Search for the cell housing the specified text and yield its (X, Y) center coordinate. 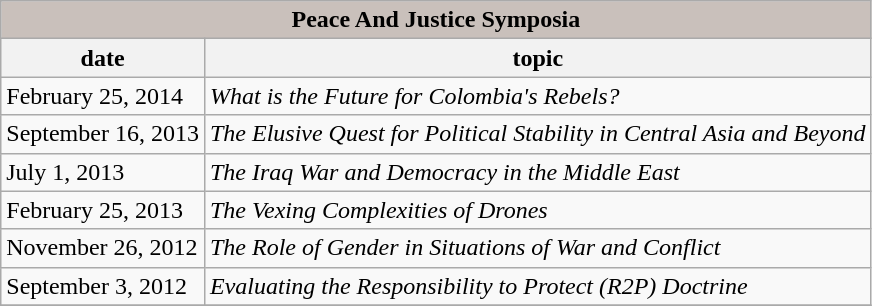
November 26, 2012 (103, 248)
What is the Future for Colombia's Rebels? (538, 96)
topic (538, 58)
Peace And Justice Symposia (436, 20)
February 25, 2014 (103, 96)
September 3, 2012 (103, 286)
The Iraq War and Democracy in the Middle East (538, 172)
February 25, 2013 (103, 210)
The Role of Gender in Situations of War and Conflict (538, 248)
The Elusive Quest for Political Stability in Central Asia and Beyond (538, 134)
July 1, 2013 (103, 172)
September 16, 2013 (103, 134)
The Vexing Complexities of Drones (538, 210)
date (103, 58)
Evaluating the Responsibility to Protect (R2P) Doctrine (538, 286)
